For the text-containing cell, return its midpoint in (x, y) coordinate format. 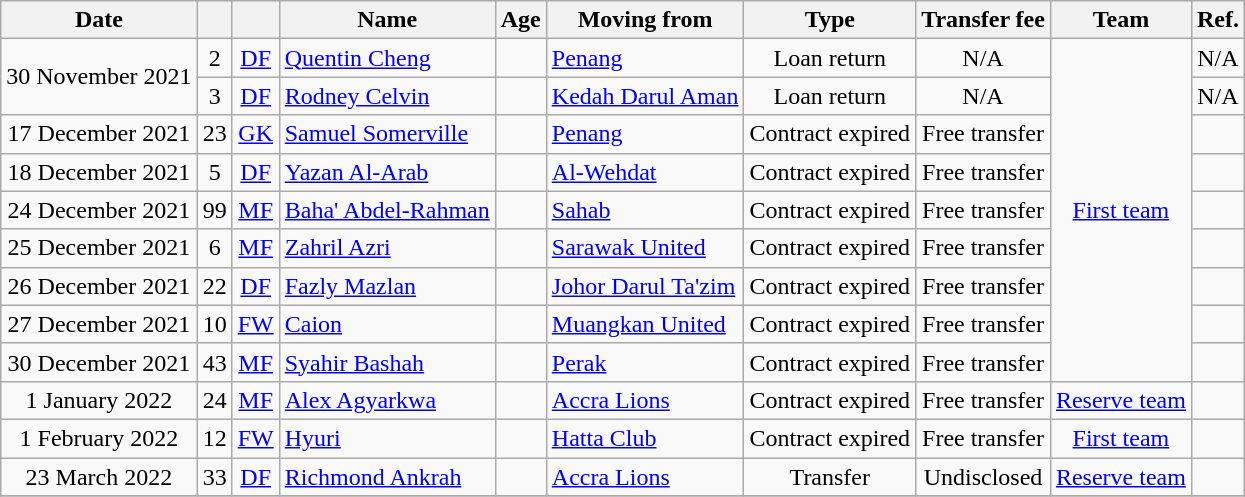
Sarawak United (645, 248)
22 (214, 286)
Ref. (1218, 20)
Johor Darul Ta'zim (645, 286)
Sahab (645, 210)
27 December 2021 (99, 324)
26 December 2021 (99, 286)
Hatta Club (645, 438)
Transfer (830, 477)
Age (520, 20)
18 December 2021 (99, 172)
Alex Agyarkwa (387, 400)
1 February 2022 (99, 438)
Transfer fee (984, 20)
Muangkan United (645, 324)
10 (214, 324)
Perak (645, 362)
Undisclosed (984, 477)
43 (214, 362)
6 (214, 248)
Quentin Cheng (387, 58)
GK (256, 134)
1 January 2022 (99, 400)
Rodney Celvin (387, 96)
Fazly Mazlan (387, 286)
33 (214, 477)
17 December 2021 (99, 134)
24 December 2021 (99, 210)
Yazan Al-Arab (387, 172)
2 (214, 58)
Richmond Ankrah (387, 477)
30 December 2021 (99, 362)
3 (214, 96)
Syahir Bashah (387, 362)
30 November 2021 (99, 77)
Moving from (645, 20)
25 December 2021 (99, 248)
Name (387, 20)
Team (1120, 20)
5 (214, 172)
12 (214, 438)
23 (214, 134)
Caion (387, 324)
Hyuri (387, 438)
Zahril Azri (387, 248)
Date (99, 20)
Al-Wehdat (645, 172)
Samuel Somerville (387, 134)
Kedah Darul Aman (645, 96)
Type (830, 20)
Baha' Abdel-Rahman (387, 210)
23 March 2022 (99, 477)
24 (214, 400)
99 (214, 210)
